Identify which cell holds the provided text, then report its [X, Y] central coordinate. 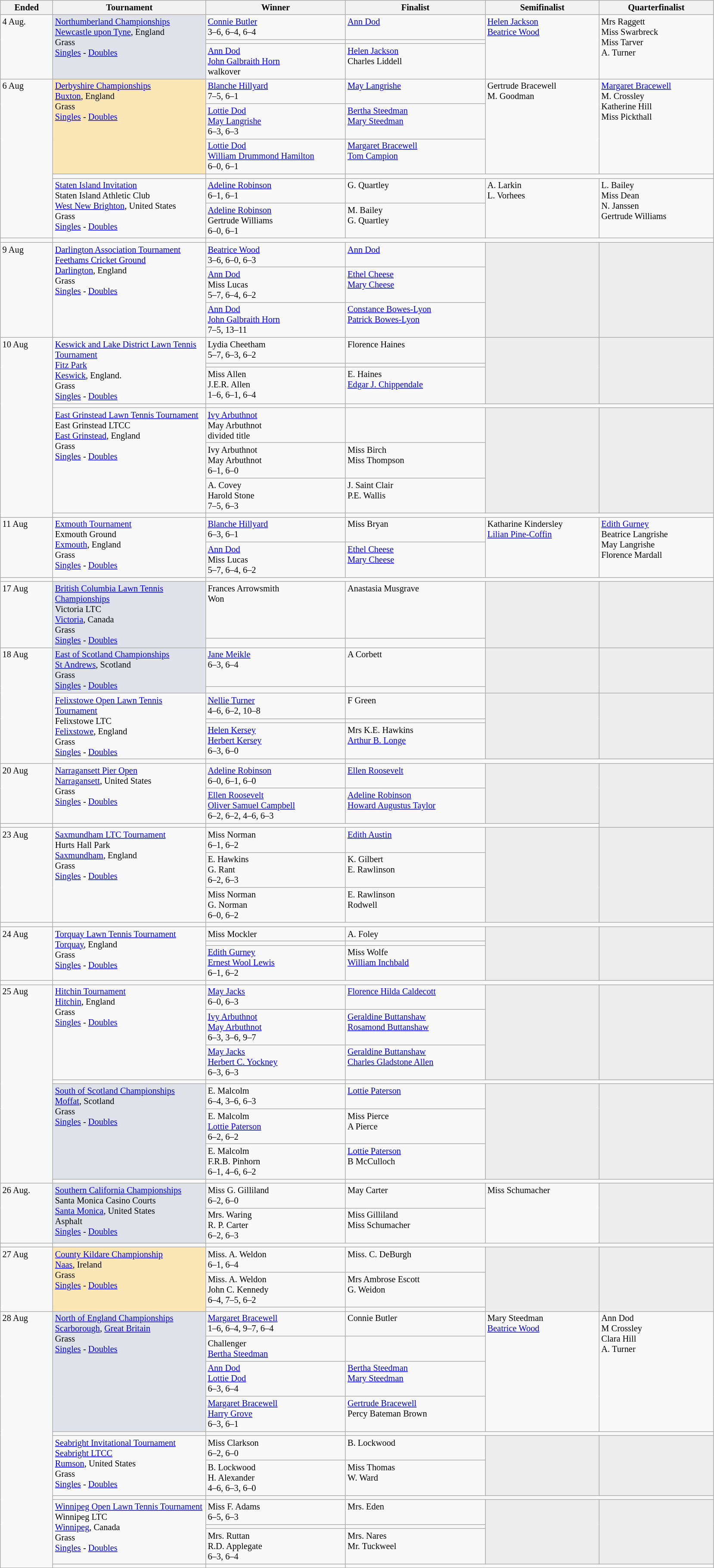
Ann Dod M Crossley Clara Hill A. Turner [656, 1371]
Mary Steedman Beatrice Wood [543, 1371]
Margaret Bracewell Harry Grove6–3, 6–1 [276, 1413]
Adeline Robinson Gertrude Williams6–0, 6–1 [276, 220]
Challenger Bertha Steedman [276, 1348]
Blanche Hillyard7–5, 6–1 [276, 91]
Edith Austin [415, 840]
Gertrude Bracewell M. Goodman [543, 127]
Semifinalist [543, 7]
May Jacks6–0, 6–3 [276, 997]
B. Lockwood [415, 1448]
Anastasia Musgrave [415, 609]
Staten Island InvitationStaten Island Athletic ClubWest New Brighton, United StatesGrass Singles - Doubles [129, 208]
Helen Kersey Herbert Kersey6–3, 6–0 [276, 741]
East of Scotland ChampionshipsSt Andrews, ScotlandGrassSingles - Doubles [129, 670]
Mrs. Eden [415, 1512]
Exmouth TournamentExmouth GroundExmouth, EnglandGrassSingles - Doubles [129, 547]
Finalist [415, 7]
Connie Butler [415, 1324]
28 Aug [27, 1439]
Felixstowe Open Lawn Tennis TournamentFelixstowe LTCFelixstowe, EnglandGrassSingles - Doubles [129, 726]
Ann Dod Lottie Dod6–3, 6–4 [276, 1379]
6 Aug [27, 158]
A Corbett [415, 667]
10 Aug [27, 427]
Ivy Arbuthnot May Arbuthnotdivided title [276, 425]
Adeline Robinson Howard Augustus Taylor [415, 806]
Connie Butler3–6, 6–4, 6–4 [276, 27]
Miss Norman6–1, 6–2 [276, 840]
Miss Norman G. Norman6–0, 6–2 [276, 905]
E. Malcolm6–4, 3–6, 6–3 [276, 1096]
Miss. A. Weldon6–1, 6–4 [276, 1260]
Geraldine Buttanshaw Rosamond Buttanshaw [415, 1027]
E. Haines Edgar J. Chippendale [415, 385]
Constance Bowes-Lyon Patrick Bowes-Lyon [415, 320]
North of England ChampionshipsScarborough, Great BritainGrassSingles - Doubles [129, 1371]
Tournament [129, 7]
Quarterfinalist [656, 7]
Miss G. Gilliland6–2, 6–0 [276, 1196]
Miss Schumacher [543, 1213]
Ellen Roosevelt [415, 776]
Margaret Bracewell Tom Campion [415, 156]
Lottie Paterson B McCulloch [415, 1161]
Miss Gilliland Miss Schumacher [415, 1225]
Helen Jackson Charles Liddell [415, 61]
Lydia Cheetham5–7, 6–3, 6–2 [276, 350]
Miss Pierce A Pierce [415, 1126]
Florence Hilda Caldecott [415, 997]
Adeline Robinson6–1, 6–1 [276, 191]
11 Aug [27, 547]
Darlington Association Tournament Feethams Cricket Ground Darlington, EnglandGrassSingles - Doubles [129, 290]
E. Hawkins G. Rant6–2, 6–3 [276, 870]
Helen Jackson Beatrice Wood [543, 46]
M. Bailey G. Quartley [415, 220]
Saxmundham LTC Tournament Hurts Hall Park Saxmundham, EnglandGrassSingles - Doubles [129, 875]
25 Aug [27, 1084]
E. Rawlinson Rodwell [415, 905]
Frances ArrowsmithWon [276, 609]
Mrs Ambrose Escott G. Weidon [415, 1290]
Keswick and Lake District Lawn Tennis TournamentFitz ParkKeswick, England.GrassSingles - Doubles [129, 371]
Katharine Kindersley Lilian Pine-Coffin [543, 547]
Mrs. Waring R. P. Carter 6–2, 6–3 [276, 1225]
Lottie Dod William Drummond Hamilton6–0, 6–1 [276, 156]
Miss Birch Miss Thompson [415, 460]
F Green [415, 706]
County Kildare ChampionshipNaas, IrelandGrassSingles - Doubles [129, 1279]
E. Malcolm Lottie Paterson6–2, 6–2 [276, 1126]
B. Lockwood H. Alexander4–6, 6–3, 6–0 [276, 1478]
Mrs Raggett Miss Swarbreck Miss Tarver A. Turner [656, 46]
May Jacks Herbert C. Yockney6–3, 6–3 [276, 1062]
Edith Gurney Beatrice Langrishe May Langrishe Florence Mardall [656, 547]
Blanche Hillyard6–3, 6–1 [276, 529]
May Langrishe [415, 91]
Winner [276, 7]
Miss Mockler [276, 934]
Derbyshire ChampionshipsBuxton, EnglandGrassSingles - Doubles [129, 127]
G. Quartley [415, 191]
Ann Dod John Galbraith Hornwalkover [276, 61]
L. Bailey Miss Dean N. Janssen Gertrude Williams [656, 208]
Florence Haines [415, 350]
Miss. C. DeBurgh [415, 1260]
27 Aug [27, 1279]
A. Covey Harold Stone7–5, 6–3 [276, 495]
Nellie Turner4–6, 6–2, 10–8 [276, 706]
Mrs. Ruttan R.D. Applegate6–3, 6–4 [276, 1546]
Lottie Dod May Langrishe6–3, 6–3 [276, 121]
A. Larkin L. Vorhees [543, 208]
Miss Bryan [415, 529]
Ellen Roosevelt Oliver Samuel Campbell 6–2, 6–2, 4–6, 6–3 [276, 806]
Miss Clarkson6–2, 6–0 [276, 1448]
23 Aug [27, 875]
17 Aug [27, 614]
26 Aug. [27, 1213]
Mrs K.E. Hawkins Arthur B. Longe [415, 741]
Beatrice Wood3–6, 6–0, 6–3 [276, 255]
Northumberland ChampionshipsNewcastle upon Tyne, EnglandGrassSingles - Doubles [129, 46]
J. Saint Clair P.E. Wallis [415, 495]
Miss Allen J.E.R. Allen1–6, 6–1, 6–4 [276, 385]
Margaret Bracewell1–6, 6–4, 9–7, 6–4 [276, 1324]
May Carter [415, 1196]
Gertrude Bracewell Percy Bateman Brown [415, 1413]
Narragansett Pier Open Narragansett, United StatesGrassSingles - Doubles [129, 793]
British Columbia Lawn Tennis ChampionshipsVictoria LTCVictoria, CanadaGrassSingles - Doubles [129, 614]
Jane Meikle6–3, 6–4 [276, 667]
East Grinstead Lawn Tennis TournamentEast Grinstead LTCCEast Grinstead, EnglandGrassSingles - Doubles [129, 461]
Ann Dod John Galbraith Horn7–5, 13–11 [276, 320]
Torquay Lawn Tennis TournamentTorquay, EnglandGrassSingles - Doubles [129, 954]
Ivy Arbuthnot May Arbuthnot6–3, 3–6, 9–7 [276, 1027]
Mrs. Nares Mr. Tuckweel [415, 1546]
20 Aug [27, 793]
South of Scotland ChampionshipsMoffat, ScotlandGrassSingles - Doubles [129, 1131]
Ended [27, 7]
E. Malcolm F.R.B. Pinhorn6–1, 4–6, 6–2 [276, 1161]
Adeline Robinson6–0, 6–1, 6–0 [276, 776]
Edith Gurney Ernest Wool Lewis6–1, 6–2 [276, 963]
K. Gilbert E. Rawlinson [415, 870]
Geraldine Buttanshaw Charles Gladstone Allen [415, 1062]
A. Foley [415, 934]
4 Aug. [27, 46]
Miss Wolfe William Inchbald [415, 963]
24 Aug [27, 954]
Miss. A. Weldon John C. Kennedy6–4, 7–5, 6–2 [276, 1290]
Southern California ChampionshipsSanta Monica Casino CourtsSanta Monica, United StatesAsphaltSingles - Doubles [129, 1213]
Winnipeg Open Lawn Tennis TournamentWinnipeg LTCWinnipeg, CanadaGrassSingles - Doubles [129, 1531]
Ivy Arbuthnot May Arbuthnot6–1, 6–0 [276, 460]
Miss F. Adams6–5, 6–3 [276, 1512]
Hitchin TournamentHitchin, EnglandGrassSingles - Doubles [129, 1032]
Miss Thomas W. Ward [415, 1478]
Margaret Bracewell M. Crossley Katherine Hill Miss Pickthall [656, 127]
Lottie Paterson [415, 1096]
9 Aug [27, 290]
18 Aug [27, 705]
Seabright Invitational TournamentSeabright LTCC Rumson, United StatesGrassSingles - Doubles [129, 1465]
